Locate the cell with the specified text and output its (x, y) center coordinate. 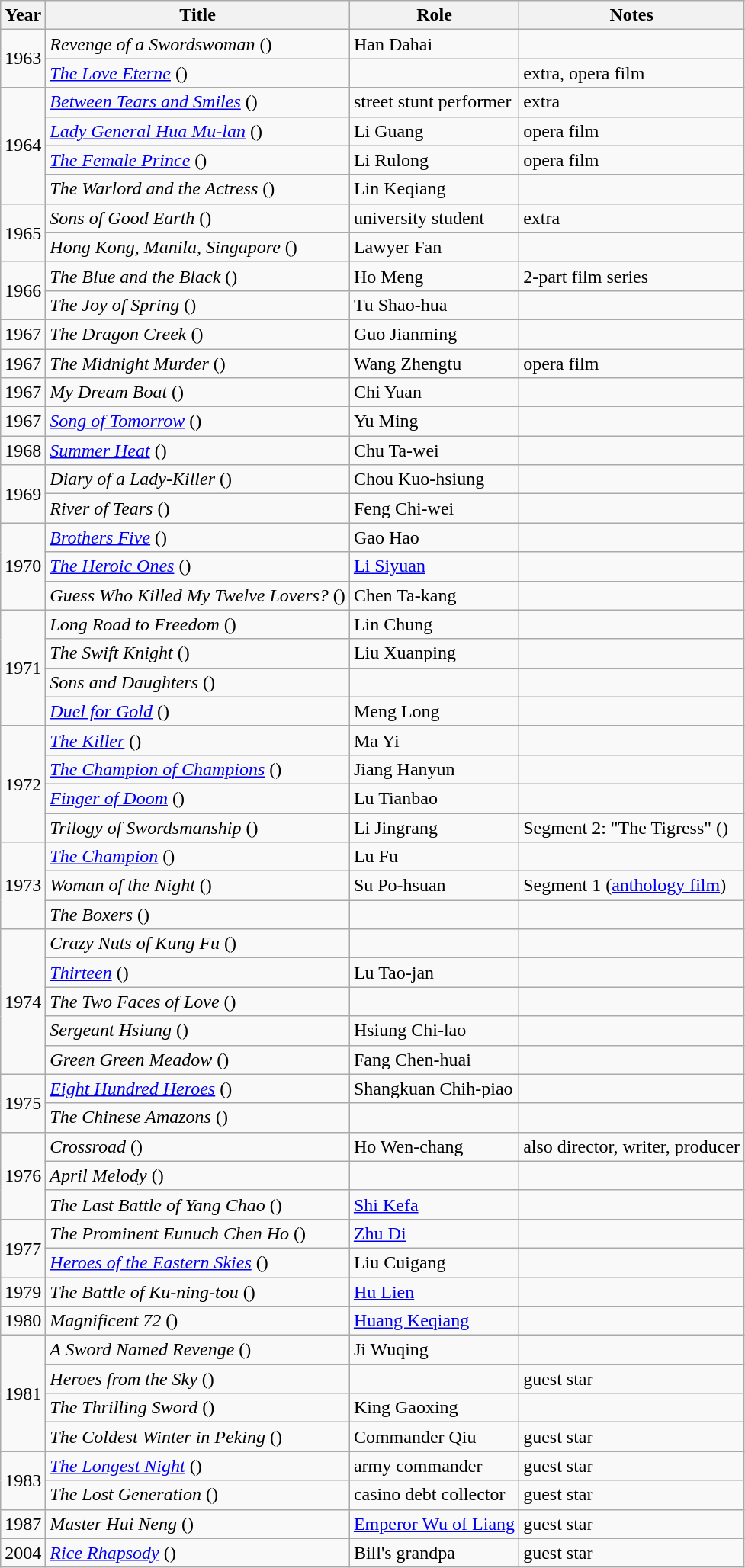
Tu Shao-hua (434, 305)
Ji Wuqing (434, 1350)
Wang Zhengtu (434, 364)
April Melody () (198, 1175)
Green Green Meadow () (198, 1060)
Hu Lien (434, 1292)
Between Tears and Smiles () (198, 102)
Thirteen () (198, 973)
Rice Rhapsody () (198, 1553)
Notes (631, 15)
The Two Faces of Love () (198, 1002)
Lady General Hua Mu-lan () (198, 131)
Huang Keqiang (434, 1321)
Finger of Doom () (198, 798)
Master Hui Neng () (198, 1524)
1972 (23, 784)
Lu Tao-jan (434, 973)
Segment 1 (anthology film) (631, 886)
Eight Hundred Heroes () (198, 1089)
Sons of Good Earth () (198, 218)
The Dragon Creek () (198, 334)
The Thrilling Sword () (198, 1408)
1987 (23, 1524)
1969 (23, 494)
Shi Kefa (434, 1204)
Revenge of a Swordswoman () (198, 44)
Su Po-hsuan (434, 886)
The Joy of Spring () (198, 305)
1979 (23, 1292)
1964 (23, 146)
Guo Jianming (434, 334)
1975 (23, 1103)
Chi Yuan (434, 393)
Summer Heat () (198, 451)
The Battle of Ku-ning-tou () (198, 1292)
also director, writer, producer (631, 1146)
The Prominent Eunuch Chen Ho () (198, 1233)
1971 (23, 668)
The Boxers () (198, 915)
Li Guang (434, 131)
street stunt performer (434, 102)
King Gaoxing (434, 1408)
The Lost Generation () (198, 1495)
Chou Kuo-hsiung (434, 479)
Sons and Daughters () (198, 682)
Lu Fu (434, 857)
Han Dahai (434, 44)
Crazy Nuts of Kung Fu () (198, 944)
Song of Tomorrow () (198, 422)
The Champion () (198, 857)
Commander Qiu (434, 1437)
university student (434, 218)
The Longest Night () (198, 1466)
1977 (23, 1248)
The Midnight Murder () (198, 364)
1963 (23, 59)
Guess Who Killed My Twelve Lovers? () (198, 595)
Hsiung Chi-lao (434, 1031)
Heroes from the Sky () (198, 1379)
Crossroad () (198, 1146)
The Love Eterne () (198, 73)
Lin Keqiang (434, 189)
1970 (23, 566)
Li Rulong (434, 160)
2-part film series (631, 276)
Hong Kong, Manila, Singapore () (198, 247)
Bill's grandpa (434, 1553)
Ma Yi (434, 740)
1965 (23, 232)
Yu Ming (434, 422)
River of Tears () (198, 508)
The Champion of Champions () (198, 769)
extra, opera film (631, 73)
Title (198, 15)
Segment 2: "The Tigress" () (631, 827)
Role (434, 15)
Gao Hao (434, 537)
Chu Ta-wei (434, 451)
Liu Xuanping (434, 653)
1973 (23, 886)
2004 (23, 1553)
Liu Cuigang (434, 1262)
Lu Tianbao (434, 798)
Woman of the Night () (198, 886)
army commander (434, 1466)
Emperor Wu of Liang (434, 1524)
Jiang Hanyun (434, 769)
casino debt collector (434, 1495)
Li Jingrang (434, 827)
1976 (23, 1175)
My Dream Boat () (198, 393)
Long Road to Freedom () (198, 624)
The Warlord and the Actress () (198, 189)
1974 (23, 1002)
Shangkuan Chih-piao (434, 1089)
1980 (23, 1321)
Zhu Di (434, 1233)
The Chinese Amazons () (198, 1117)
The Heroic Ones () (198, 566)
Heroes of the Eastern Skies () (198, 1262)
The Killer () (198, 740)
Diary of a Lady-Killer () (198, 479)
Lin Chung (434, 624)
1968 (23, 451)
1983 (23, 1480)
Duel for Gold () (198, 711)
The Swift Knight () (198, 653)
Lawyer Fan (434, 247)
Li Siyuan (434, 566)
Magnificent 72 () (198, 1321)
The Last Battle of Yang Chao () (198, 1204)
Ho Meng (434, 276)
The Coldest Winter in Peking () (198, 1437)
Year (23, 15)
Chen Ta-kang (434, 595)
Ho Wen-chang (434, 1146)
The Blue and the Black () (198, 276)
Trilogy of Swordsmanship () (198, 827)
The Female Prince () (198, 160)
Fang Chen-huai (434, 1060)
A Sword Named Revenge () (198, 1350)
1966 (23, 290)
Feng Chi-wei (434, 508)
Meng Long (434, 711)
Brothers Five () (198, 537)
Sergeant Hsiung () (198, 1031)
1981 (23, 1393)
